Detect which cell encompasses the target text, then output its (x, y) center coordinate. 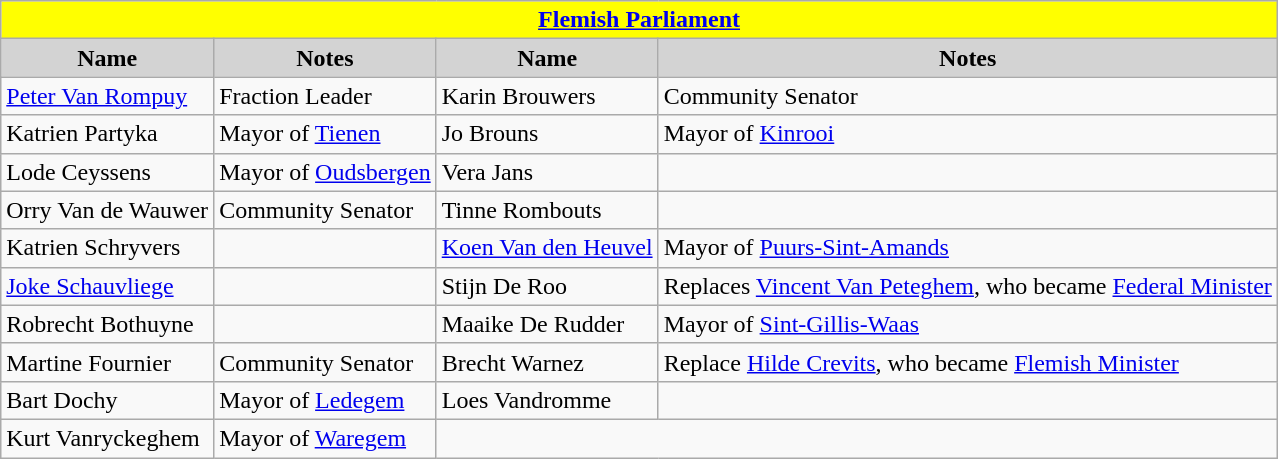
Loes Vandromme (547, 400)
Mayor of Oudsbergen (326, 172)
Lode Ceyssens (108, 172)
Katrien Partyka (108, 134)
Mayor of Tienen (326, 134)
Stijn De Roo (547, 286)
Replace Hilde Crevits, who became Flemish Minister (968, 362)
Robrecht Bothuyne (108, 324)
Maaike De Rudder (547, 324)
Koen Van den Heuvel (547, 248)
Martine Fournier (108, 362)
Katrien Schryvers (108, 248)
Vera Jans (547, 172)
Mayor of Kinrooi (968, 134)
Tinne Rombouts (547, 210)
Joke Schauvliege (108, 286)
Mayor of Waregem (326, 438)
Orry Van de Wauwer (108, 210)
Mayor of Ledegem (326, 400)
Kurt Vanryckeghem (108, 438)
Bart Dochy (108, 400)
Replaces Vincent Van Peteghem, who became Federal Minister (968, 286)
Flemish Parliament (640, 20)
Jo Brouns (547, 134)
Peter Van Rompuy (108, 96)
Karin Brouwers (547, 96)
Fraction Leader (326, 96)
Mayor of Sint-Gillis-Waas (968, 324)
Brecht Warnez (547, 362)
Mayor of Puurs-Sint-Amands (968, 248)
